Locate the cell with the specified text and output its (X, Y) center coordinate. 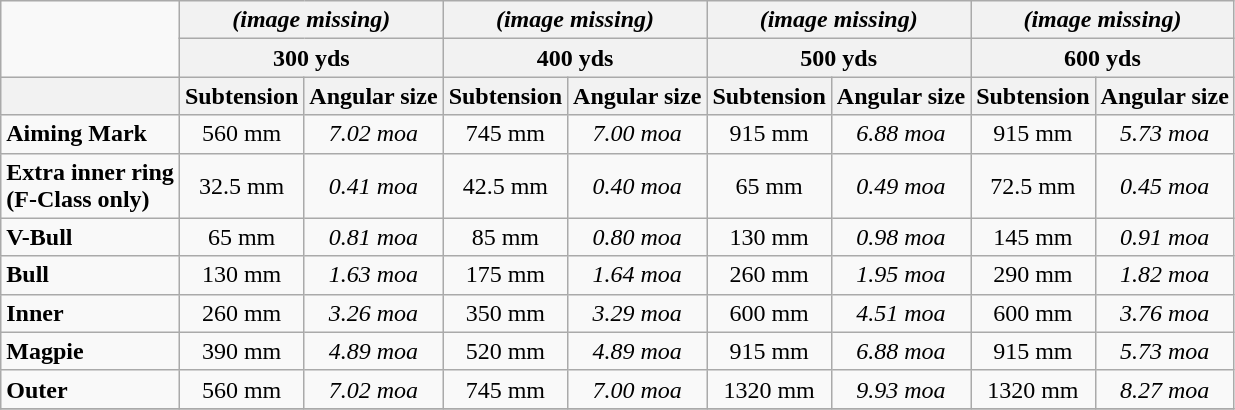
42.5 mm (505, 186)
290 mm (1033, 275)
0.91 moa (1164, 237)
32.5 mm (241, 186)
1.64 moa (638, 275)
1.63 moa (374, 275)
3.26 moa (374, 313)
9.93 moa (900, 389)
3.29 moa (638, 313)
175 mm (505, 275)
Inner (90, 313)
0.98 moa (900, 237)
Outer (90, 389)
Aiming Mark (90, 134)
Magpie (90, 351)
145 mm (1033, 237)
0.81 moa (374, 237)
0.45 moa (1164, 186)
0.49 moa (900, 186)
400 yds (575, 58)
600 yds (1103, 58)
72.5 mm (1033, 186)
0.41 moa (374, 186)
350 mm (505, 313)
V-Bull (90, 237)
0.40 moa (638, 186)
8.27 moa (1164, 389)
4.51 moa (900, 313)
Bull (90, 275)
1.82 moa (1164, 275)
3.76 moa (1164, 313)
500 yds (839, 58)
Extra inner ring (F-Class only) (90, 186)
1.95 moa (900, 275)
520 mm (505, 351)
390 mm (241, 351)
300 yds (311, 58)
0.80 moa (638, 237)
85 mm (505, 237)
